Determine the [X, Y] coordinate at the center of the cell enclosing the given text.  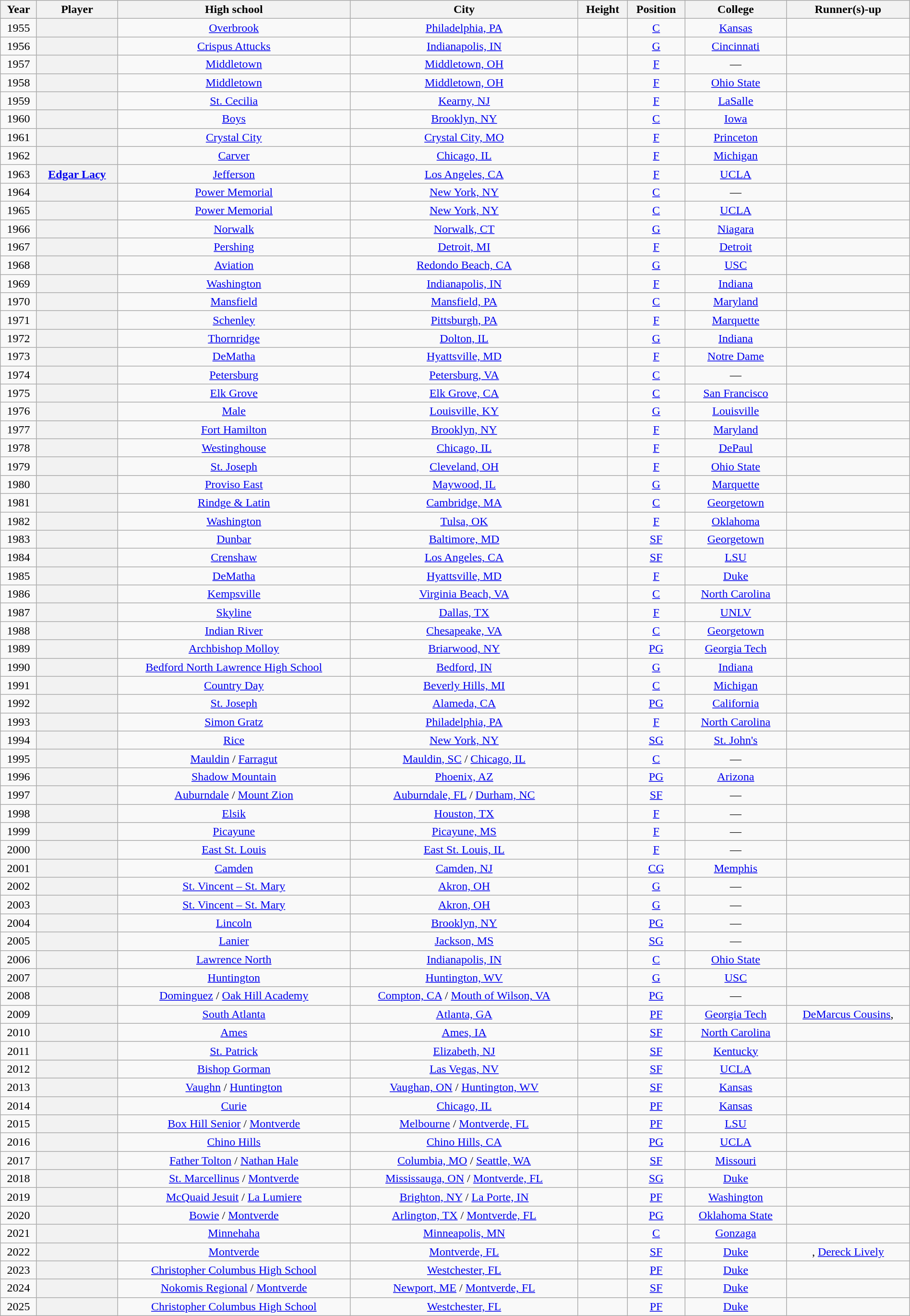
1967 [19, 247]
Virginia Beach, VA [464, 594]
1964 [19, 192]
Norwalk, CT [464, 229]
Dolton, IL [464, 338]
2014 [19, 1105]
Curie [234, 1105]
CG [656, 868]
Bowie / Montverde [234, 1215]
Huntington, WV [464, 978]
Father Tolton / Nathan Hale [234, 1160]
1974 [19, 375]
1965 [19, 210]
2009 [19, 1014]
Memphis [735, 868]
Carver [234, 156]
Pershing [234, 247]
St. Cecilia [234, 101]
St. Patrick [234, 1051]
Lanier [234, 941]
Jackson, MS [464, 941]
Huntington [234, 978]
Runner(s)-up [848, 10]
1987 [19, 612]
1983 [19, 539]
Arizona [735, 777]
1996 [19, 777]
2025 [19, 1306]
1979 [19, 466]
Oklahoma State [735, 1215]
2022 [19, 1252]
Kentucky [735, 1051]
Detroit, MI [464, 247]
1992 [19, 704]
1980 [19, 484]
Position [656, 10]
1986 [19, 594]
Elsik [234, 814]
Petersburg [234, 375]
City [464, 10]
Chesapeake, VA [464, 631]
Boys [234, 119]
Houston, TX [464, 814]
Bishop Gorman [234, 1069]
Picayune, MS [464, 832]
Mauldin, SC / Chicago, IL [464, 758]
2003 [19, 905]
Cleveland, OH [464, 466]
1990 [19, 667]
Niagara [735, 229]
Vaughan, ON / Huntington, WV [464, 1087]
Overbrook [234, 28]
Mississauga, ON / Montverde, FL [464, 1179]
1998 [19, 814]
Oklahoma [735, 521]
1958 [19, 83]
High school [234, 10]
1959 [19, 101]
Ames, IA [464, 1032]
UNLV [735, 612]
Briarwood, NY [464, 649]
Arlington, TX / Montverde, FL [464, 1215]
2016 [19, 1142]
Edgar Lacy [77, 174]
Columbia, MO / Seattle, WA [464, 1160]
2013 [19, 1087]
Box Hill Senior / Montverde [234, 1124]
1962 [19, 156]
DePaul [735, 448]
2006 [19, 959]
San Francisco [735, 393]
Cincinnati [735, 46]
Shadow Mountain [234, 777]
1969 [19, 284]
1976 [19, 411]
2024 [19, 1288]
Elk Grove, CA [464, 393]
Pittsburgh, PA [464, 320]
Louisville, KY [464, 411]
Male [234, 411]
St. Marcellinus / Montverde [234, 1179]
Height [603, 10]
DeMarcus Cousins, [848, 1014]
Chino Hills, CA [464, 1142]
1973 [19, 357]
Year [19, 10]
Beverly Hills, MI [464, 685]
Las Vegas, NV [464, 1069]
Auburndale, FL / Durham, NC [464, 795]
South Atlanta [234, 1014]
2007 [19, 978]
Alameda, CA [464, 704]
Ames [234, 1032]
2000 [19, 850]
Brighton, NY / La Porte, IN [464, 1197]
McQuaid Jesuit / La Lumiere [234, 1197]
2020 [19, 1215]
2021 [19, 1233]
Rice [234, 740]
1963 [19, 174]
1994 [19, 740]
1970 [19, 302]
Aviation [234, 265]
Maywood, IL [464, 484]
Camden, NJ [464, 868]
1997 [19, 795]
Mauldin / Farragut [234, 758]
2001 [19, 868]
1955 [19, 28]
Rindge & Latin [234, 502]
Auburndale / Mount Zion [234, 795]
Archbishop Molloy [234, 649]
Proviso East [234, 484]
Country Day [234, 685]
2008 [19, 996]
1981 [19, 502]
Mansfield, PA [464, 302]
, Dereck Lively [848, 1252]
Schenley [234, 320]
Atlanta, GA [464, 1014]
Phoenix, AZ [464, 777]
Petersburg, VA [464, 375]
Princeton [735, 137]
Dominguez / Oak Hill Academy [234, 996]
2002 [19, 886]
1968 [19, 265]
2011 [19, 1051]
1961 [19, 137]
Dunbar [234, 539]
1971 [19, 320]
1977 [19, 430]
Thornridge [234, 338]
Montverde, FL [464, 1252]
Compton, CA / Mouth of Wilson, VA [464, 996]
Westinghouse [234, 448]
Kearny, NJ [464, 101]
1982 [19, 521]
Melbourne / Montverde, FL [464, 1124]
Tulsa, OK [464, 521]
1972 [19, 338]
California [735, 704]
Missouri [735, 1160]
1995 [19, 758]
Iowa [735, 119]
1956 [19, 46]
St. John's [735, 740]
1988 [19, 631]
Bedford, IN [464, 667]
Minneapolis, MN [464, 1233]
Skyline [234, 612]
1960 [19, 119]
Dallas, TX [464, 612]
1975 [19, 393]
Newport, ME / Montverde, FL [464, 1288]
Picayune [234, 832]
Detroit [735, 247]
Camden [234, 868]
Bedford North Lawrence High School [234, 667]
LaSalle [735, 101]
2005 [19, 941]
Baltimore, MD [464, 539]
Mansfield [234, 302]
College [735, 10]
Gonzaga [735, 1233]
Minnehaha [234, 1233]
1991 [19, 685]
Crystal City [234, 137]
Chino Hills [234, 1142]
Jefferson [234, 174]
1999 [19, 832]
Redondo Beach, CA [464, 265]
2019 [19, 1197]
1984 [19, 558]
Elizabeth, NJ [464, 1051]
Crystal City, MO [464, 137]
1978 [19, 448]
Nokomis Regional / Montverde [234, 1288]
Louisville [735, 411]
2010 [19, 1032]
Player [77, 10]
Simon Gratz [234, 722]
Cambridge, MA [464, 502]
Elk Grove [234, 393]
Lawrence North [234, 959]
2023 [19, 1270]
2017 [19, 1160]
Lincoln [234, 923]
Fort Hamilton [234, 430]
East St. Louis, IL [464, 850]
East St. Louis [234, 850]
1957 [19, 64]
1966 [19, 229]
Indian River [234, 631]
1985 [19, 576]
Crenshaw [234, 558]
1989 [19, 649]
Kempsville [234, 594]
2018 [19, 1179]
1993 [19, 722]
2015 [19, 1124]
Crispus Attucks [234, 46]
Notre Dame [735, 357]
Vaughn / Huntington [234, 1087]
Norwalk [234, 229]
Montverde [234, 1252]
2012 [19, 1069]
2004 [19, 923]
